Locate the cell with the specified text and output its [X, Y] center coordinate. 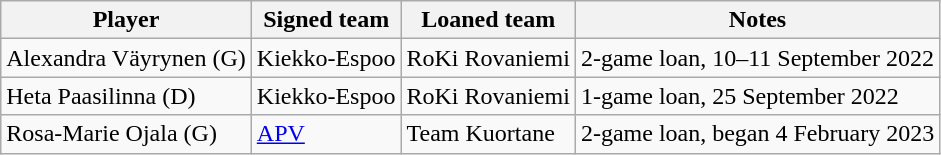
Team Kuortane [488, 134]
Loaned team [488, 20]
1-game loan, 25 September 2022 [757, 96]
Notes [757, 20]
2-game loan, 10–11 September 2022 [757, 58]
Rosa-Marie Ojala (G) [126, 134]
APV [326, 134]
Heta Paasilinna (D) [126, 96]
Player [126, 20]
Alexandra Väyrynen (G) [126, 58]
Signed team [326, 20]
2-game loan, began 4 February 2023 [757, 134]
